For the text-containing cell, return its midpoint in (X, Y) coordinate format. 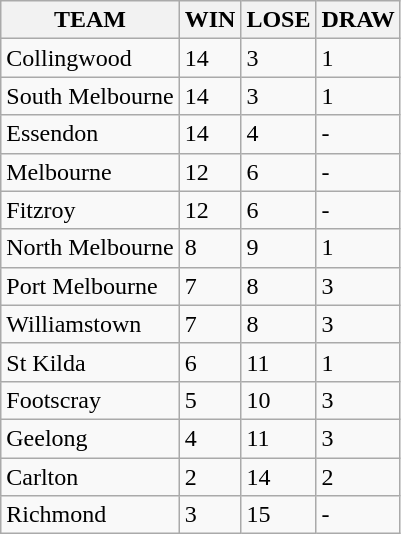
Fitzroy (90, 210)
Collingwood (90, 58)
9 (278, 248)
North Melbourne (90, 248)
WIN (210, 20)
LOSE (278, 20)
DRAW (358, 20)
Port Melbourne (90, 286)
5 (210, 400)
South Melbourne (90, 96)
15 (278, 515)
TEAM (90, 20)
Carlton (90, 477)
Geelong (90, 438)
Williamstown (90, 324)
Footscray (90, 400)
Melbourne (90, 172)
10 (278, 400)
Essendon (90, 134)
St Kilda (90, 362)
Richmond (90, 515)
